Return the (X, Y) coordinate for the center point of the cell that contains the specified text.  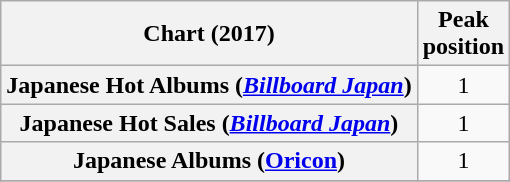
Chart (2017) (209, 34)
Japanese Hot Sales (Billboard Japan) (209, 123)
Japanese Hot Albums (Billboard Japan) (209, 85)
Peakposition (463, 34)
Japanese Albums (Oricon) (209, 161)
